Provide the (X, Y) coordinate of the cell's center where the given text is located.  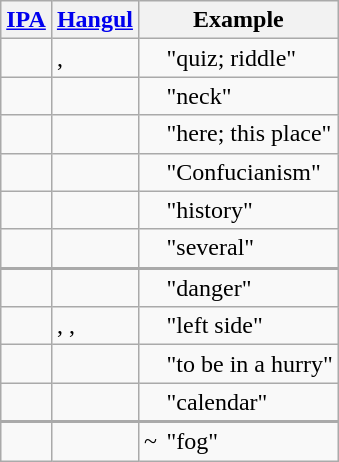
, , (94, 326)
"calendar" (250, 402)
"left side" (250, 326)
"several" (250, 248)
Hangul (94, 20)
"fog" (250, 442)
"history" (250, 210)
IPA (26, 20)
"danger" (250, 288)
, (94, 58)
"here; this place" (250, 134)
~ (150, 442)
"Confucianism" (250, 172)
"neck" (250, 96)
"to be in a hurry" (250, 364)
"quiz; riddle" (250, 58)
Example (238, 20)
